Detect which cell encompasses the target text, then output its (X, Y) center coordinate. 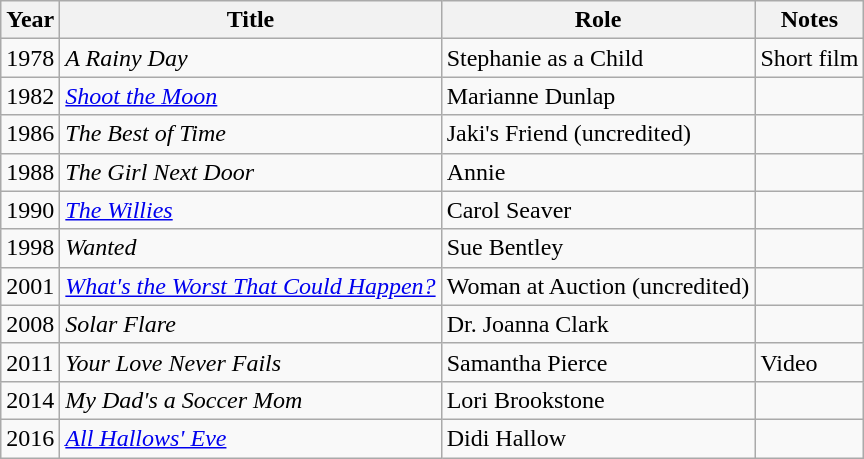
2016 (30, 438)
Lori Brookstone (598, 400)
2008 (30, 324)
The Girl Next Door (250, 172)
2011 (30, 362)
Woman at Auction (uncredited) (598, 286)
Video (810, 362)
Annie (598, 172)
What's the Worst That Could Happen? (250, 286)
Sue Bentley (598, 248)
2014 (30, 400)
Dr. Joanna Clark (598, 324)
The Willies (250, 210)
Notes (810, 20)
All Hallows' Eve (250, 438)
Role (598, 20)
1990 (30, 210)
Solar Flare (250, 324)
Title (250, 20)
1986 (30, 134)
Samantha Pierce (598, 362)
Stephanie as a Child (598, 58)
Year (30, 20)
2001 (30, 286)
Short film (810, 58)
Didi Hallow (598, 438)
Your Love Never Fails (250, 362)
The Best of Time (250, 134)
Wanted (250, 248)
Jaki's Friend (uncredited) (598, 134)
1978 (30, 58)
1988 (30, 172)
My Dad's a Soccer Mom (250, 400)
1998 (30, 248)
Carol Seaver (598, 210)
Marianne Dunlap (598, 96)
A Rainy Day (250, 58)
Shoot the Moon (250, 96)
1982 (30, 96)
